Output the (x, y) coordinate of the center of the cell containing the given text.  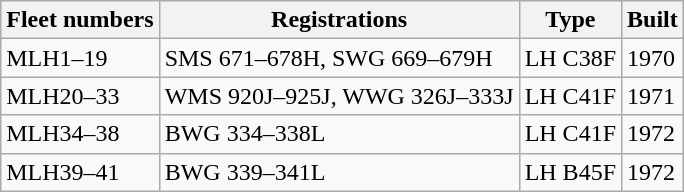
Built (653, 20)
Registrations (339, 20)
MLH1–19 (80, 58)
BWG 334–338L (339, 134)
Type (570, 20)
BWG 339–341L (339, 172)
1971 (653, 96)
1970 (653, 58)
WMS 920J–925J, WWG 326J–333J (339, 96)
MLH34–38 (80, 134)
Fleet numbers (80, 20)
MLH20–33 (80, 96)
LH C38F (570, 58)
SMS 671–678H, SWG 669–679H (339, 58)
MLH39–41 (80, 172)
LH B45F (570, 172)
